Provide the (X, Y) coordinate of the cell's center where the given text is located.  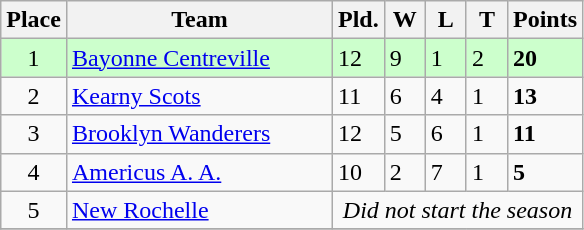
13 (544, 96)
T (486, 20)
W (404, 20)
Pld. (359, 20)
7 (446, 172)
20 (544, 58)
Team (199, 20)
L (446, 20)
3 (34, 134)
10 (359, 172)
Place (34, 20)
Kearny Scots (199, 96)
Bayonne Centreville (199, 58)
New Rochelle (199, 210)
Did not start the season (458, 210)
Brooklyn Wanderers (199, 134)
Points (544, 20)
9 (404, 58)
Americus A. A. (199, 172)
